For the text-containing cell, return its midpoint in (x, y) coordinate format. 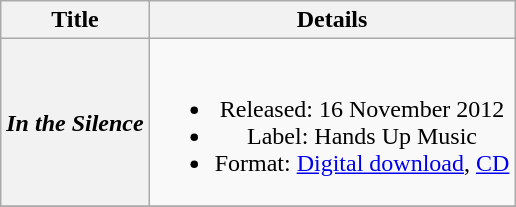
Released: 16 November 2012Label: Hands Up MusicFormat: Digital download, CD (332, 122)
Details (332, 20)
In the Silence (75, 122)
Title (75, 20)
